Detect which cell encompasses the target text, then output its [X, Y] center coordinate. 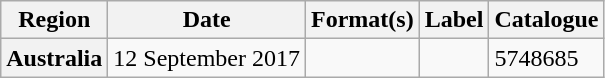
Date [207, 20]
Region [54, 20]
12 September 2017 [207, 58]
Label [454, 20]
Australia [54, 58]
5748685 [546, 58]
Catalogue [546, 20]
Format(s) [363, 20]
